Identify which cell holds the provided text, then report its (x, y) central coordinate. 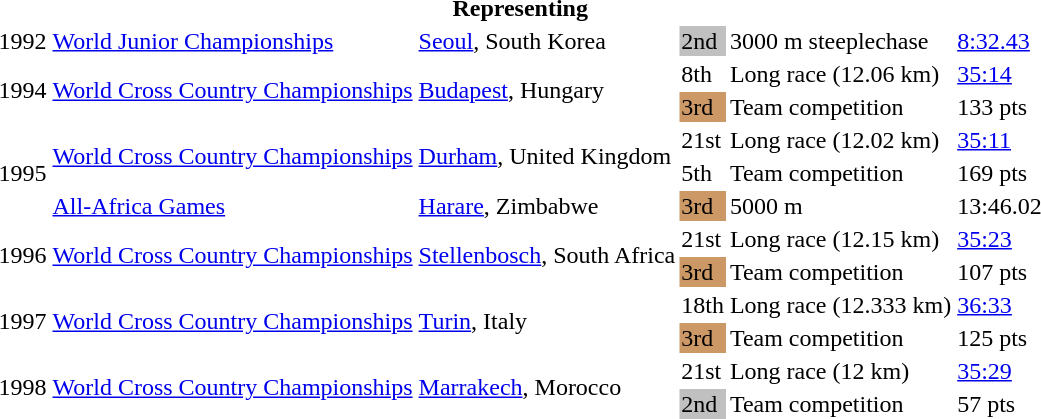
Budapest, Hungary (547, 90)
8th (703, 74)
Harare, Zimbabwe (547, 206)
Durham, United Kingdom (547, 156)
Seoul, South Korea (547, 41)
5th (703, 173)
3000 m steeplechase (840, 41)
Long race (12.06 km) (840, 74)
Turin, Italy (547, 322)
18th (703, 305)
World Junior Championships (232, 41)
All-Africa Games (232, 206)
Long race (12.15 km) (840, 239)
5000 m (840, 206)
Stellenbosch, South Africa (547, 256)
Long race (12 km) (840, 371)
Long race (12.02 km) (840, 140)
Long race (12.333 km) (840, 305)
Marrakech, Morocco (547, 388)
